Detect which cell encompasses the target text, then output its [x, y] center coordinate. 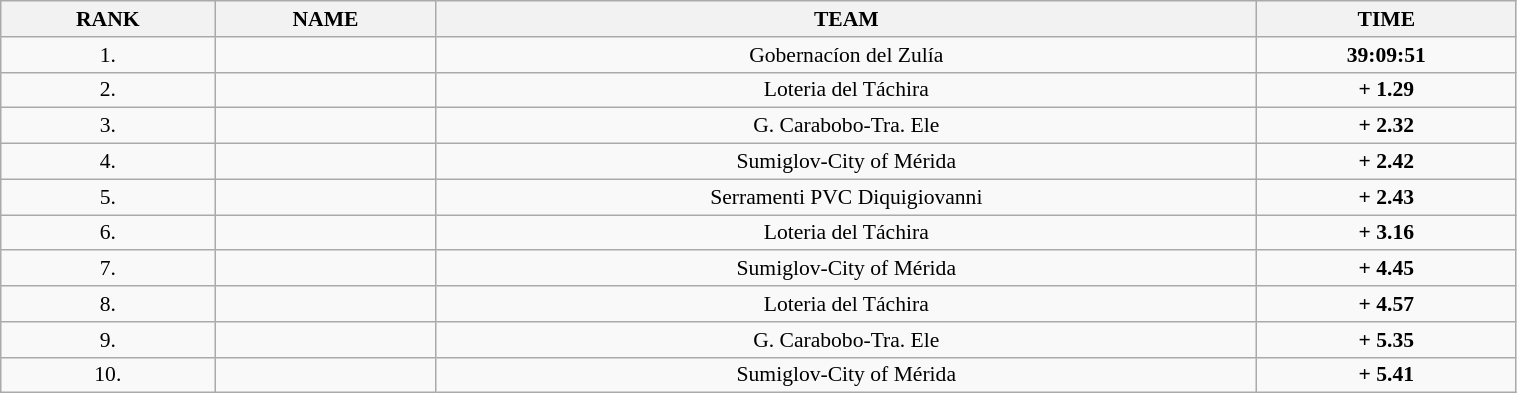
2. [108, 90]
RANK [108, 19]
7. [108, 269]
1. [108, 55]
10. [108, 375]
+ 3.16 [1386, 233]
+ 5.35 [1386, 340]
+ 2.42 [1386, 162]
NAME [326, 19]
+ 4.57 [1386, 304]
3. [108, 126]
+ 2.32 [1386, 126]
Gobernacíon del Zulía [846, 55]
+ 1.29 [1386, 90]
5. [108, 197]
8. [108, 304]
6. [108, 233]
+ 4.45 [1386, 269]
39:09:51 [1386, 55]
TIME [1386, 19]
+ 5.41 [1386, 375]
4. [108, 162]
Serramenti PVC Diquigiovanni [846, 197]
+ 2.43 [1386, 197]
9. [108, 340]
TEAM [846, 19]
